Capture the cell that displays the provided text and extract its [X, Y] central coordinate. 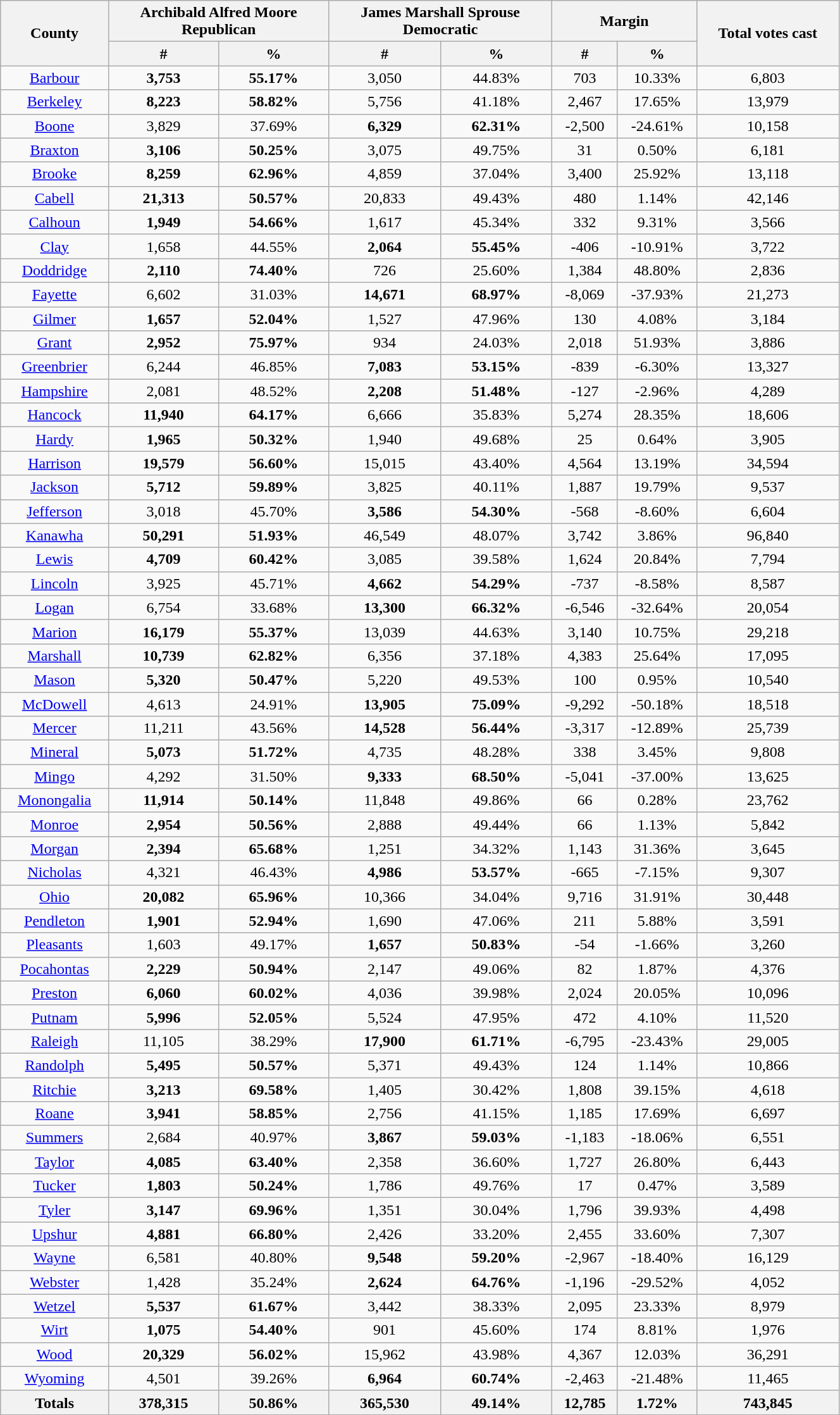
34.32% [496, 849]
3,147 [163, 1210]
11,465 [768, 1378]
1,617 [385, 222]
48.07% [496, 535]
2,467 [585, 102]
4.10% [657, 1017]
4,662 [385, 583]
-2.96% [657, 391]
60.74% [496, 1378]
50,291 [163, 535]
Monongalia [54, 801]
-665 [585, 873]
3,925 [163, 583]
39.58% [496, 559]
-737 [585, 583]
1.87% [657, 969]
25,739 [768, 728]
4,501 [163, 1378]
3,591 [768, 921]
-54 [585, 945]
6,697 [768, 1114]
11,848 [385, 801]
Upshur [54, 1234]
37.69% [274, 126]
6,964 [385, 1378]
30.04% [496, 1210]
11,520 [768, 1017]
35.83% [496, 415]
-8,069 [585, 294]
211 [585, 921]
56.60% [274, 463]
2,208 [385, 391]
Mason [54, 680]
Pleasants [54, 945]
Logan [54, 608]
1,527 [385, 318]
Lewis [54, 559]
8,587 [768, 583]
Cabell [54, 198]
Greenbrier [54, 367]
19.79% [657, 487]
16,129 [768, 1258]
Summers [54, 1138]
9,548 [385, 1258]
4,036 [385, 993]
Wetzel [54, 1306]
4,383 [585, 656]
Hancock [54, 415]
34,594 [768, 463]
69.58% [274, 1089]
39.26% [274, 1378]
-8.58% [657, 583]
50.47% [274, 680]
1,658 [163, 246]
Nicholas [54, 873]
Margin [625, 22]
36,291 [768, 1354]
53.57% [496, 873]
6,604 [768, 511]
9.31% [657, 222]
0.28% [657, 801]
17.69% [657, 1114]
8,223 [163, 102]
4,367 [585, 1354]
3,867 [385, 1138]
5,371 [385, 1065]
2,024 [585, 993]
30.42% [496, 1089]
19,579 [163, 463]
-37.00% [657, 776]
39.93% [657, 1210]
Wayne [54, 1258]
901 [385, 1330]
58.85% [274, 1114]
46.43% [274, 873]
3,829 [163, 126]
174 [585, 1330]
703 [585, 78]
2,756 [385, 1114]
5,495 [163, 1065]
Barbour [54, 78]
3,400 [585, 174]
4,613 [163, 704]
35.24% [274, 1282]
4,052 [768, 1282]
52.04% [274, 318]
50.86% [274, 1402]
48.80% [657, 270]
17.65% [657, 102]
8,259 [163, 174]
17,900 [385, 1041]
49.76% [496, 1186]
2,455 [585, 1234]
Raleigh [54, 1041]
-6,795 [585, 1041]
1.13% [657, 825]
21,273 [768, 294]
1,808 [585, 1089]
74.40% [274, 270]
Taylor [54, 1162]
1,949 [163, 222]
-127 [585, 391]
49.44% [496, 825]
4,618 [768, 1089]
31.50% [274, 776]
12.03% [657, 1354]
13.19% [657, 463]
66.32% [496, 608]
33.60% [657, 1234]
3,213 [163, 1089]
14,671 [385, 294]
Marshall [54, 656]
1,251 [385, 849]
County [54, 33]
45.60% [496, 1330]
31.91% [657, 897]
6,803 [768, 78]
30,448 [768, 897]
48.52% [274, 391]
31 [585, 150]
23.33% [657, 1306]
2,426 [385, 1234]
8,979 [768, 1306]
59.20% [496, 1258]
46.85% [274, 367]
96,840 [768, 535]
-23.43% [657, 1041]
54.66% [274, 222]
1,405 [385, 1089]
40.11% [496, 487]
0.47% [657, 1186]
-21.48% [657, 1378]
6,581 [163, 1258]
Marion [54, 632]
934 [385, 343]
4,986 [385, 873]
49.06% [496, 969]
61.71% [496, 1041]
13,625 [768, 776]
Gilmer [54, 318]
Wirt [54, 1330]
48.28% [496, 752]
3,050 [385, 78]
Pocahontas [54, 969]
2,836 [768, 270]
2,147 [385, 969]
Harrison [54, 463]
29,005 [768, 1041]
-5,041 [585, 776]
-568 [585, 511]
10,866 [768, 1065]
6,754 [163, 608]
10,739 [163, 656]
61.67% [274, 1306]
480 [585, 198]
64.76% [496, 1282]
1,803 [163, 1186]
4,709 [163, 559]
1,727 [585, 1162]
3,586 [385, 511]
2,684 [163, 1138]
3,742 [585, 535]
3,722 [768, 246]
43.98% [496, 1354]
-18.40% [657, 1258]
5.88% [657, 921]
Putnam [54, 1017]
33.68% [274, 608]
44.55% [274, 246]
3,589 [768, 1186]
2,954 [163, 825]
14,528 [385, 728]
5,712 [163, 487]
45.70% [274, 511]
21,313 [163, 198]
49.75% [496, 150]
17,095 [768, 656]
38.29% [274, 1041]
47.95% [496, 1017]
1,428 [163, 1282]
24.91% [274, 704]
3,075 [385, 150]
Braxton [54, 150]
18,606 [768, 415]
1,796 [585, 1210]
28.35% [657, 415]
-7.15% [657, 873]
2,064 [385, 246]
6,060 [163, 993]
39.98% [496, 993]
Pendleton [54, 921]
50.83% [496, 945]
726 [385, 270]
4,292 [163, 776]
62.31% [496, 126]
3,753 [163, 78]
3,106 [163, 150]
50.56% [274, 825]
3,905 [768, 439]
5,537 [163, 1306]
Berkeley [54, 102]
31.03% [274, 294]
2,952 [163, 343]
13,905 [385, 704]
Roane [54, 1114]
5,320 [163, 680]
68.97% [496, 294]
50.14% [274, 801]
60.02% [274, 993]
2,888 [385, 825]
11,914 [163, 801]
11,211 [163, 728]
-839 [585, 367]
-3,317 [585, 728]
Mineral [54, 752]
100 [585, 680]
66.80% [274, 1234]
Ohio [54, 897]
50.32% [274, 439]
4,289 [768, 391]
9,333 [385, 776]
6,551 [768, 1138]
Preston [54, 993]
2,229 [163, 969]
20.84% [657, 559]
41.18% [496, 102]
4,085 [163, 1162]
1,940 [385, 439]
41.15% [496, 1114]
55.37% [274, 632]
124 [585, 1065]
20,082 [163, 897]
Monroe [54, 825]
40.97% [274, 1138]
58.82% [274, 102]
6,181 [768, 150]
26.80% [657, 1162]
25 [585, 439]
378,315 [163, 1402]
Archibald Alfred MooreRepublican [218, 22]
3,140 [585, 632]
55.17% [274, 78]
24.03% [496, 343]
-1,196 [585, 1282]
Mingo [54, 776]
3,085 [385, 559]
49.86% [496, 801]
69.96% [274, 1210]
13,118 [768, 174]
1,624 [585, 559]
7,083 [385, 367]
68.50% [496, 776]
3,260 [768, 945]
15,015 [385, 463]
Randolph [54, 1065]
20,054 [768, 608]
20,833 [385, 198]
10,366 [385, 897]
20,329 [163, 1354]
338 [585, 752]
6,443 [768, 1162]
17 [585, 1186]
1,351 [385, 1210]
33.20% [496, 1234]
50.94% [274, 969]
7,794 [768, 559]
-32.64% [657, 608]
0.50% [657, 150]
3,018 [163, 511]
25.64% [657, 656]
62.82% [274, 656]
54.29% [496, 583]
10,158 [768, 126]
50.24% [274, 1186]
34.04% [496, 897]
36.60% [496, 1162]
23,762 [768, 801]
1,976 [768, 1330]
Grant [54, 343]
5,220 [385, 680]
37.04% [496, 174]
46,549 [385, 535]
20.05% [657, 993]
42,146 [768, 198]
3,566 [768, 222]
52.05% [274, 1017]
-18.06% [657, 1138]
31.36% [657, 849]
1.72% [657, 1402]
9,808 [768, 752]
1,185 [585, 1114]
James Marshall SprouseDemocratic [440, 22]
-6,546 [585, 608]
82 [585, 969]
43.40% [496, 463]
49.14% [496, 1402]
13,300 [385, 608]
2,095 [585, 1306]
45.34% [496, 222]
25.60% [496, 270]
Doddridge [54, 270]
52.94% [274, 921]
-8.60% [657, 511]
-2,463 [585, 1378]
4.08% [657, 318]
65.96% [274, 897]
9,307 [768, 873]
365,530 [385, 1402]
-2,500 [585, 126]
Morgan [54, 849]
0.95% [657, 680]
4,735 [385, 752]
50.25% [274, 150]
1,603 [163, 945]
Kanawha [54, 535]
4,376 [768, 969]
10,540 [768, 680]
6,666 [385, 415]
75.09% [496, 704]
472 [585, 1017]
45.71% [274, 583]
5,756 [385, 102]
56.02% [274, 1354]
9,537 [768, 487]
60.42% [274, 559]
-50.18% [657, 704]
Brooke [54, 174]
3,442 [385, 1306]
11,940 [163, 415]
3,184 [768, 318]
3.86% [657, 535]
55.45% [496, 246]
47.06% [496, 921]
2,394 [163, 849]
2,110 [163, 270]
10,096 [768, 993]
13,039 [385, 632]
McDowell [54, 704]
Hardy [54, 439]
-1,183 [585, 1138]
51.48% [496, 391]
Wyoming [54, 1378]
2,018 [585, 343]
39.15% [657, 1089]
6,356 [385, 656]
59.89% [274, 487]
13,327 [768, 367]
4,564 [585, 463]
10.75% [657, 632]
54.30% [496, 511]
38.33% [496, 1306]
4,498 [768, 1210]
743,845 [768, 1402]
49.53% [496, 680]
Calhoun [54, 222]
5,274 [585, 415]
75.97% [274, 343]
3.45% [657, 752]
-12.89% [657, 728]
1,384 [585, 270]
6,329 [385, 126]
-37.93% [657, 294]
4,859 [385, 174]
-24.61% [657, 126]
Jefferson [54, 511]
44.63% [496, 632]
5,073 [163, 752]
64.17% [274, 415]
Total votes cast [768, 33]
4,321 [163, 873]
Hampshire [54, 391]
-10.91% [657, 246]
63.40% [274, 1162]
53.15% [496, 367]
18,518 [768, 704]
11,105 [163, 1041]
5,524 [385, 1017]
3,886 [768, 343]
5,842 [768, 825]
-9,292 [585, 704]
130 [585, 318]
Fayette [54, 294]
1,901 [163, 921]
29,218 [768, 632]
25.92% [657, 174]
4,881 [163, 1234]
12,785 [585, 1402]
2,081 [163, 391]
5,996 [163, 1017]
Jackson [54, 487]
1,075 [163, 1330]
10.33% [657, 78]
49.17% [274, 945]
1,786 [385, 1186]
Tyler [54, 1210]
-1.66% [657, 945]
16,179 [163, 632]
3,825 [385, 487]
0.64% [657, 439]
1,887 [585, 487]
6,602 [163, 294]
2,358 [385, 1162]
59.03% [496, 1138]
56.44% [496, 728]
43.56% [274, 728]
8.81% [657, 1330]
1,690 [385, 921]
2,624 [385, 1282]
62.96% [274, 174]
44.83% [496, 78]
Tucker [54, 1186]
1,143 [585, 849]
13,979 [768, 102]
Mercer [54, 728]
Webster [54, 1282]
40.80% [274, 1258]
54.40% [274, 1330]
7,307 [768, 1234]
332 [585, 222]
1,965 [163, 439]
-6.30% [657, 367]
Boone [54, 126]
Lincoln [54, 583]
51.72% [274, 752]
3,645 [768, 849]
3,941 [163, 1114]
6,244 [163, 367]
-29.52% [657, 1282]
49.68% [496, 439]
Clay [54, 246]
65.68% [274, 849]
47.96% [496, 318]
37.18% [496, 656]
9,716 [585, 897]
-2,967 [585, 1258]
Ritchie [54, 1089]
Totals [54, 1402]
15,962 [385, 1354]
-406 [585, 246]
Wood [54, 1354]
